Capture the cell that displays the provided text and extract its (x, y) central coordinate. 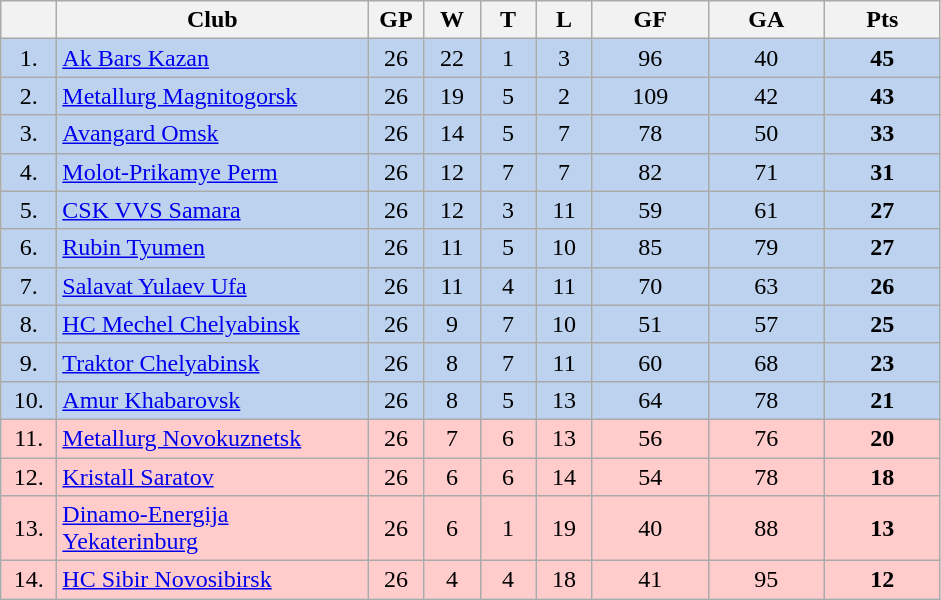
5. (29, 210)
95 (766, 580)
43 (882, 96)
54 (650, 477)
GF (650, 20)
CSK VVS Samara (212, 210)
W (452, 20)
HC Sibir Novosibirsk (212, 580)
109 (650, 96)
10. (29, 400)
Salavat Yulaev Ufa (212, 286)
T (508, 20)
57 (766, 324)
41 (650, 580)
4. (29, 172)
12. (29, 477)
64 (650, 400)
68 (766, 362)
59 (650, 210)
GP (396, 20)
6. (29, 248)
56 (650, 438)
21 (882, 400)
14. (29, 580)
33 (882, 134)
11. (29, 438)
8. (29, 324)
45 (882, 58)
L (564, 20)
Metallurg Novokuznetsk (212, 438)
31 (882, 172)
Amur Khabarovsk (212, 400)
63 (766, 286)
96 (650, 58)
76 (766, 438)
61 (766, 210)
85 (650, 248)
20 (882, 438)
79 (766, 248)
Club (212, 20)
9 (452, 324)
25 (882, 324)
88 (766, 528)
2 (564, 96)
71 (766, 172)
Avangard Omsk (212, 134)
7. (29, 286)
Molot-Prikamye Perm (212, 172)
Dinamo-Energija Yekaterinburg (212, 528)
Pts (882, 20)
22 (452, 58)
2. (29, 96)
Traktor Chelyabinsk (212, 362)
Kristall Saratov (212, 477)
23 (882, 362)
Metallurg Magnitogorsk (212, 96)
9. (29, 362)
42 (766, 96)
70 (650, 286)
50 (766, 134)
GA (766, 20)
60 (650, 362)
82 (650, 172)
1. (29, 58)
Rubin Tyumen (212, 248)
HC Mechel Chelyabinsk (212, 324)
Ak Bars Kazan (212, 58)
13. (29, 528)
3. (29, 134)
51 (650, 324)
